Locate the cell with the specified text and output its [X, Y] center coordinate. 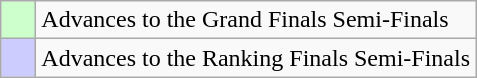
Advances to the Ranking Finals Semi-Finals [256, 58]
Advances to the Grand Finals Semi-Finals [256, 20]
